Find where the given text appears and provide that cell's center as (x, y) coordinate. 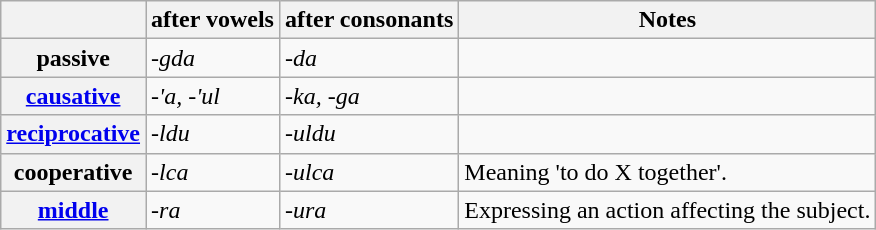
-ura (368, 210)
-uldu (368, 134)
reciprocative (74, 134)
cooperative (74, 172)
Meaning 'to do X together'. (668, 172)
-ldu (213, 134)
-gda (213, 58)
after vowels (213, 20)
-'a, -'ul (213, 96)
middle (74, 210)
Expressing an action affecting the subject. (668, 210)
Notes (668, 20)
passive (74, 58)
-lca (213, 172)
causative (74, 96)
-da (368, 58)
-ulca (368, 172)
-ka, -ga (368, 96)
-ra (213, 210)
after consonants (368, 20)
